Locate the cell with the specified text and output its [X, Y] center coordinate. 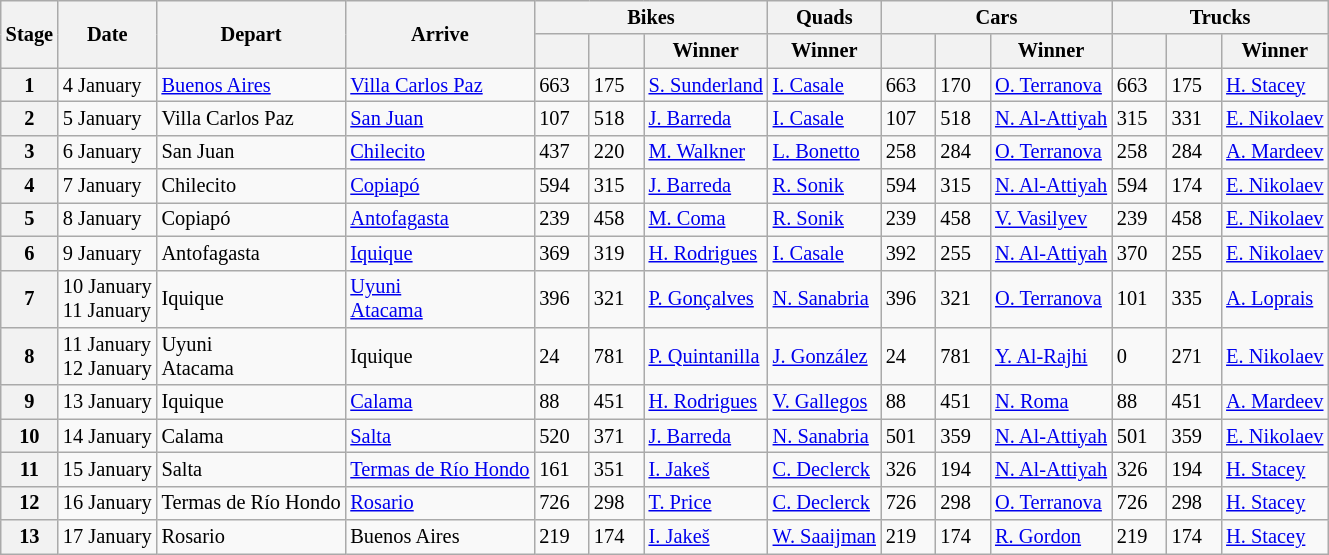
P. Quintanilla [706, 356]
10 January11 January [108, 299]
520 [562, 436]
11 January12 January [108, 356]
369 [562, 253]
0 [1140, 356]
371 [616, 436]
Date [108, 34]
T. Price [706, 503]
17 January [108, 537]
7 [30, 299]
8 January [108, 219]
4 January [108, 85]
Stage [30, 34]
5 January [108, 118]
12 [30, 503]
2 [30, 118]
Quads [824, 17]
W. Saaijman [824, 537]
370 [1140, 253]
6 January [108, 152]
319 [616, 253]
11 [30, 469]
6 [30, 253]
437 [562, 152]
3 [30, 152]
1 [30, 85]
351 [616, 469]
335 [1194, 299]
M. Walkner [706, 152]
A. Loprais [1274, 299]
8 [30, 356]
9 January [108, 253]
L. Bonetto [824, 152]
Trucks [1220, 17]
R. Gordon [1051, 537]
V. Vasilyev [1051, 219]
13 [30, 537]
5 [30, 219]
Bikes [650, 17]
9 [30, 402]
J. González [824, 356]
220 [616, 152]
7 January [108, 186]
14 January [108, 436]
15 January [108, 469]
161 [562, 469]
N. Roma [1051, 402]
392 [908, 253]
101 [1140, 299]
V. Gallegos [824, 402]
S. Sunderland [706, 85]
M. Coma [706, 219]
170 [962, 85]
331 [1194, 118]
10 [30, 436]
271 [1194, 356]
P. Gonçalves [706, 299]
Arrive [440, 34]
4 [30, 186]
Y. Al-Rajhi [1051, 356]
Depart [252, 34]
13 January [108, 402]
Cars [996, 17]
16 January [108, 503]
